Search for the cell housing the specified text and yield its [X, Y] center coordinate. 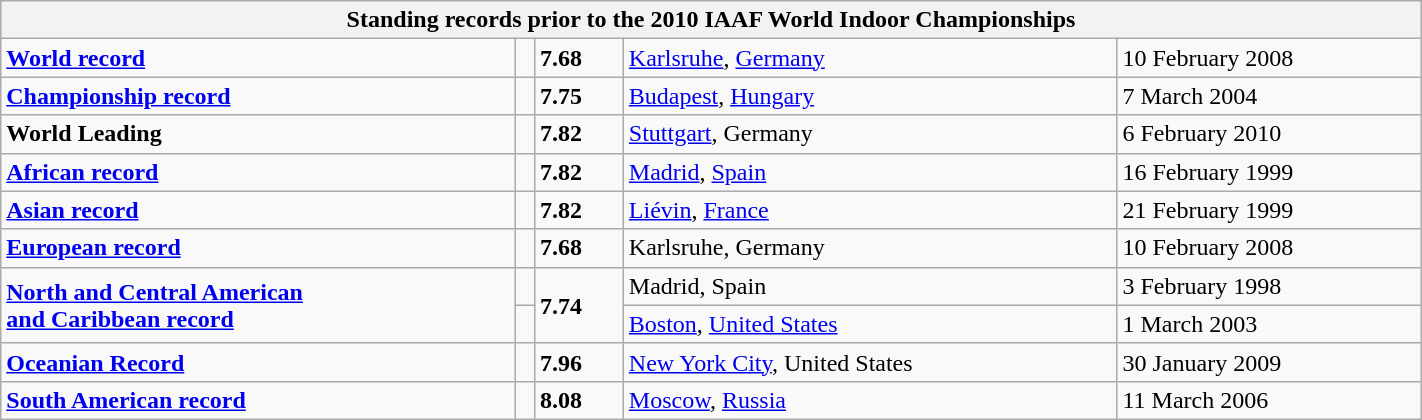
11 March 2006 [1269, 400]
7.75 [578, 96]
Oceanian Record [258, 362]
Liévin, France [870, 210]
Boston, United States [870, 324]
Standing records prior to the 2010 IAAF World Indoor Championships [711, 20]
6 February 2010 [1269, 134]
Asian record [258, 210]
Championship record [258, 96]
Budapest, Hungary [870, 96]
30 January 2009 [1269, 362]
Stuttgart, Germany [870, 134]
World Leading [258, 134]
7 March 2004 [1269, 96]
World record [258, 58]
African record [258, 172]
New York City, United States [870, 362]
7.74 [578, 305]
8.08 [578, 400]
21 February 1999 [1269, 210]
7.96 [578, 362]
3 February 1998 [1269, 286]
South American record [258, 400]
Moscow, Russia [870, 400]
16 February 1999 [1269, 172]
1 March 2003 [1269, 324]
European record [258, 248]
North and Central American and Caribbean record [258, 305]
